Detect which cell encompasses the target text, then output its (x, y) center coordinate. 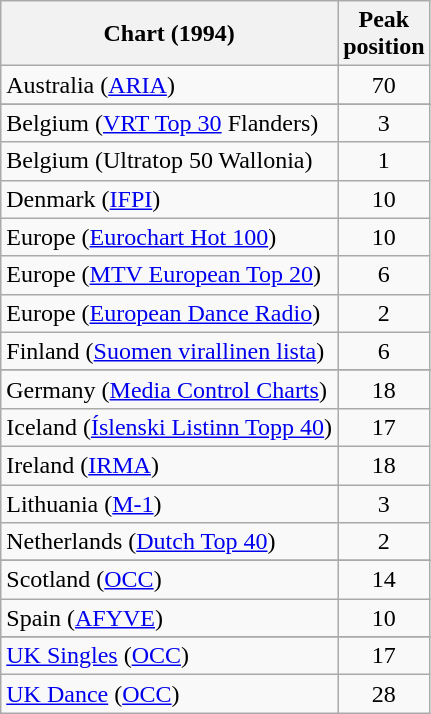
14 (384, 580)
1 (384, 161)
Iceland (Íslenski Listinn Topp 40) (170, 427)
Spain (AFYVE) (170, 618)
Peakposition (384, 34)
Belgium (VRT Top 30 Flanders) (170, 123)
UK Singles (OCC) (170, 656)
Germany (Media Control Charts) (170, 389)
Netherlands (Dutch Top 40) (170, 542)
Europe (MTV European Top 20) (170, 275)
Lithuania (M-1) (170, 503)
Europe (Eurochart Hot 100) (170, 237)
Chart (1994) (170, 34)
Australia (ARIA) (170, 85)
28 (384, 694)
Scotland (OCC) (170, 580)
Finland (Suomen virallinen lista) (170, 351)
Denmark (IFPI) (170, 199)
Europe (European Dance Radio) (170, 313)
70 (384, 85)
UK Dance (OCC) (170, 694)
Belgium (Ultratop 50 Wallonia) (170, 161)
Ireland (IRMA) (170, 465)
